Pinpoint the cell where the given text exists, returning its [X, Y] midpoint coordinate. 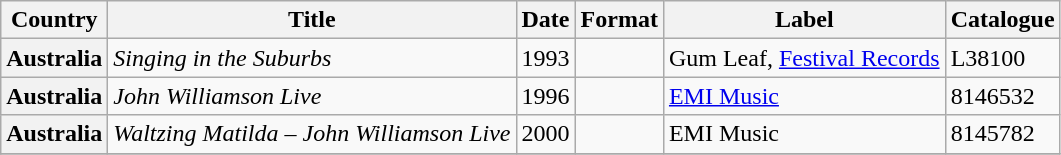
1996 [546, 96]
L38100 [1002, 58]
Waltzing Matilda – John Williamson Live [312, 134]
Catalogue [1002, 20]
8145782 [1002, 134]
Singing in the Suburbs [312, 58]
2000 [546, 134]
8146532 [1002, 96]
John Williamson Live [312, 96]
Format [619, 20]
Title [312, 20]
Date [546, 20]
Label [804, 20]
1993 [546, 58]
Country [54, 20]
Gum Leaf, Festival Records [804, 58]
